Capture the cell that displays the provided text and extract its (X, Y) central coordinate. 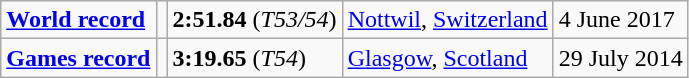
4 June 2017 (620, 20)
3:19.65 (T54) (254, 58)
2:51.84 (T53/54) (254, 20)
Glasgow, Scotland (448, 58)
29 July 2014 (620, 58)
Games record (78, 58)
Nottwil, Switzerland (448, 20)
World record (78, 20)
